Find where the given text appears and provide that cell's center as [x, y] coordinate. 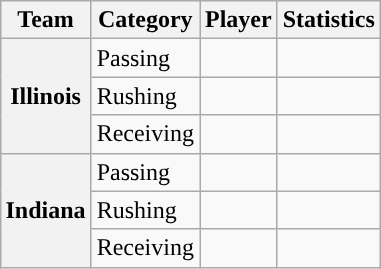
Team [46, 20]
Illinois [46, 96]
Player [239, 20]
Statistics [328, 20]
Indiana [46, 210]
Category [145, 20]
